Return [x, y] of the center of cell containing provided text 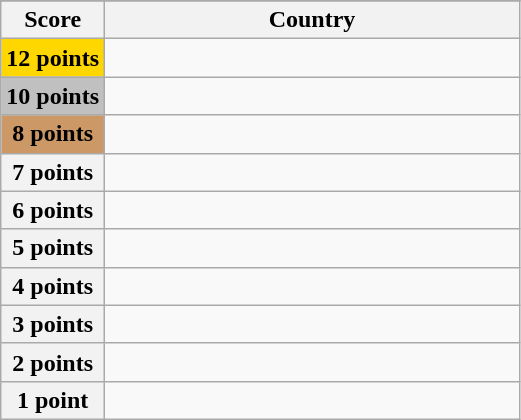
2 points [53, 362]
12 points [53, 58]
8 points [53, 134]
5 points [53, 248]
3 points [53, 324]
Score [53, 20]
6 points [53, 210]
10 points [53, 96]
7 points [53, 172]
Country [312, 20]
1 point [53, 400]
4 points [53, 286]
